Find where the given text appears and provide that cell's center as (X, Y) coordinate. 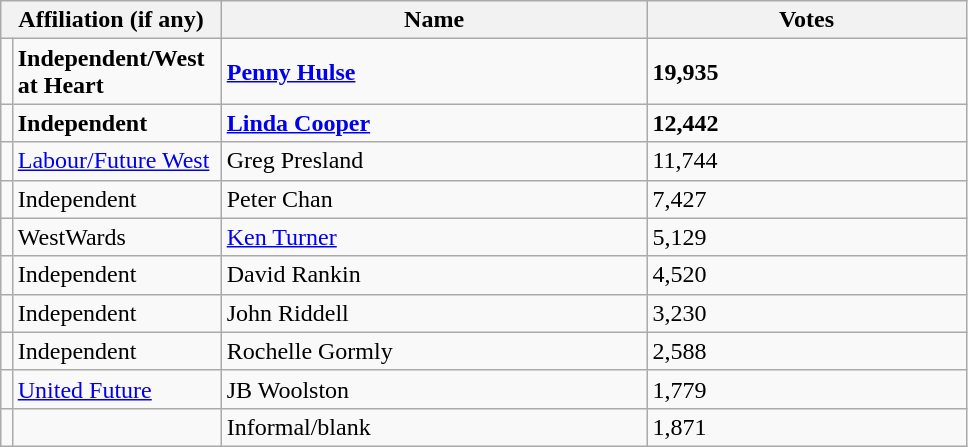
5,129 (806, 237)
1,871 (806, 427)
7,427 (806, 199)
4,520 (806, 275)
11,744 (806, 161)
12,442 (806, 123)
3,230 (806, 313)
Linda Cooper (434, 123)
Name (434, 20)
Affiliation (if any) (111, 20)
1,779 (806, 389)
John Riddell (434, 313)
Votes (806, 20)
Penny Hulse (434, 72)
United Future (116, 389)
19,935 (806, 72)
Independent/West at Heart (116, 72)
Peter Chan (434, 199)
JB Woolston (434, 389)
Rochelle Gormly (434, 351)
Ken Turner (434, 237)
Labour/Future West (116, 161)
2,588 (806, 351)
Informal/blank (434, 427)
WestWards (116, 237)
David Rankin (434, 275)
Greg Presland (434, 161)
